Find where the given text appears and provide that cell's center as [X, Y] coordinate. 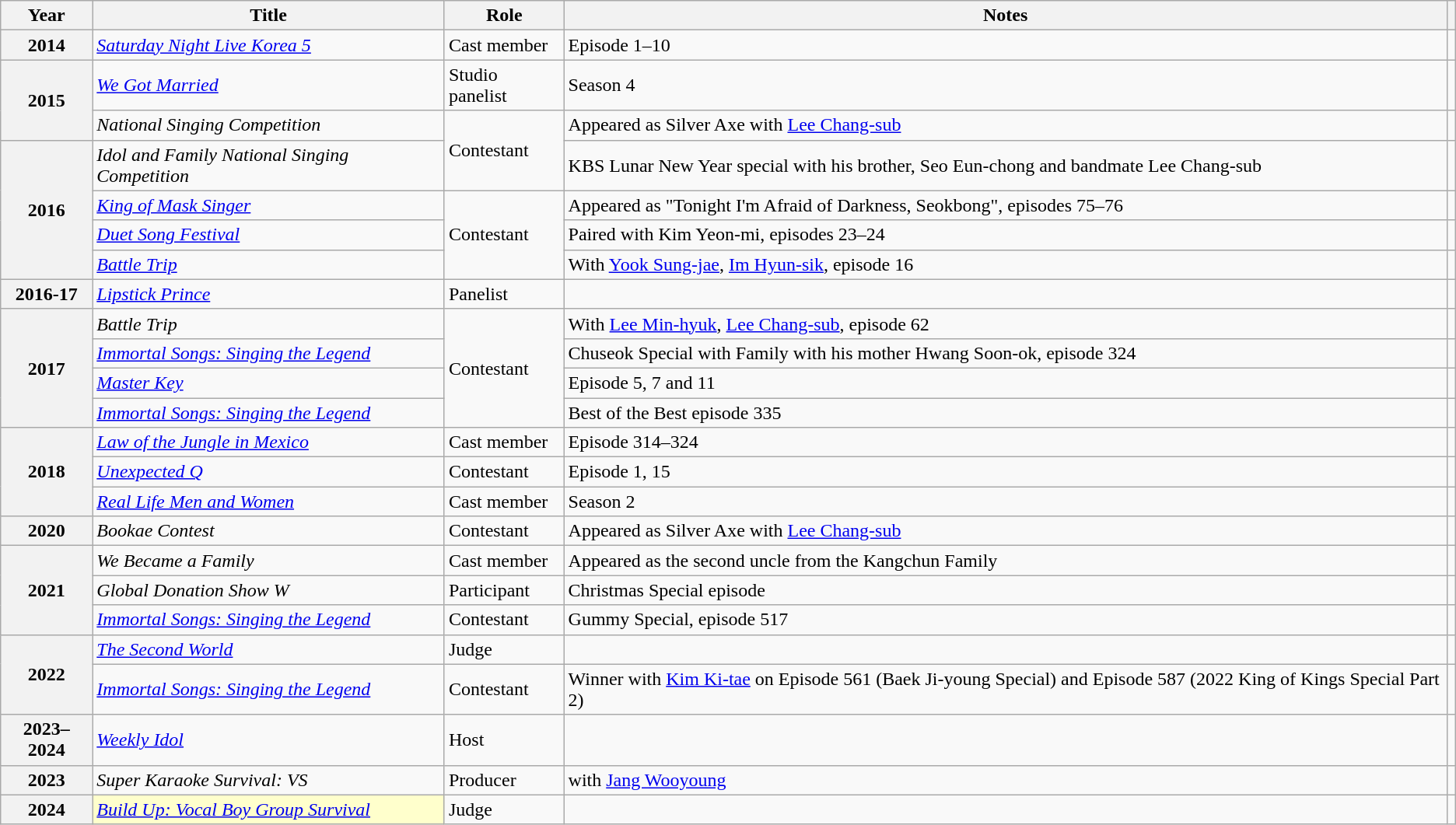
2017 [47, 368]
2022 [47, 675]
Lipstick Prince [269, 294]
Winner with Kim Ki-tae on Episode 561 (Baek Ji-young Special) and Episode 587 (2022 King of Kings Special Part 2) [1005, 689]
Episode 5, 7 and 11 [1005, 383]
Build Up: Vocal Boy Group Survival [269, 809]
Super Karaoke Survival: VS [269, 780]
Global Donation Show W [269, 590]
The Second World [269, 649]
Unexpected Q [269, 472]
Panelist [504, 294]
Notes [1005, 16]
KBS Lunar New Year special with his brother, Seo Eun-chong and bandmate Lee Chang-sub [1005, 165]
Real Life Men and Women [269, 502]
Best of the Best episode 335 [1005, 413]
Master Key [269, 383]
Paired with Kim Yeon-mi, episodes 23–24 [1005, 235]
Role [504, 16]
Season 2 [1005, 502]
2016 [47, 210]
2020 [47, 531]
Chuseok Special with Family with his mother Hwang Soon-ok, episode 324 [1005, 353]
2024 [47, 809]
Studio panelist [504, 86]
Producer [504, 780]
Episode 1, 15 [1005, 472]
Christmas Special episode [1005, 590]
2014 [47, 45]
We Got Married [269, 86]
Gummy Special, episode 517 [1005, 620]
National Singing Competition [269, 125]
Host [504, 740]
With Yook Sung-jae, Im Hyun-sik, episode 16 [1005, 264]
Duet Song Festival [269, 235]
Weekly Idol [269, 740]
Appeared as "Tonight I'm Afraid of Darkness, Seokbong", episodes 75–76 [1005, 205]
Bookae Contest [269, 531]
with Jang Wooyoung [1005, 780]
We Became a Family [269, 561]
Appeared as the second uncle from the Kangchun Family [1005, 561]
Episode 314–324 [1005, 442]
Law of the Jungle in Mexico [269, 442]
2023–2024 [47, 740]
Participant [504, 590]
2015 [47, 100]
Idol and Family National Singing Competition [269, 165]
Saturday Night Live Korea 5 [269, 45]
Title [269, 16]
2023 [47, 780]
Year [47, 16]
King of Mask Singer [269, 205]
Season 4 [1005, 86]
2016-17 [47, 294]
With Lee Min-hyuk, Lee Chang-sub, episode 62 [1005, 323]
2021 [47, 590]
2018 [47, 472]
Episode 1–10 [1005, 45]
